Capture the cell that displays the provided text and extract its [X, Y] central coordinate. 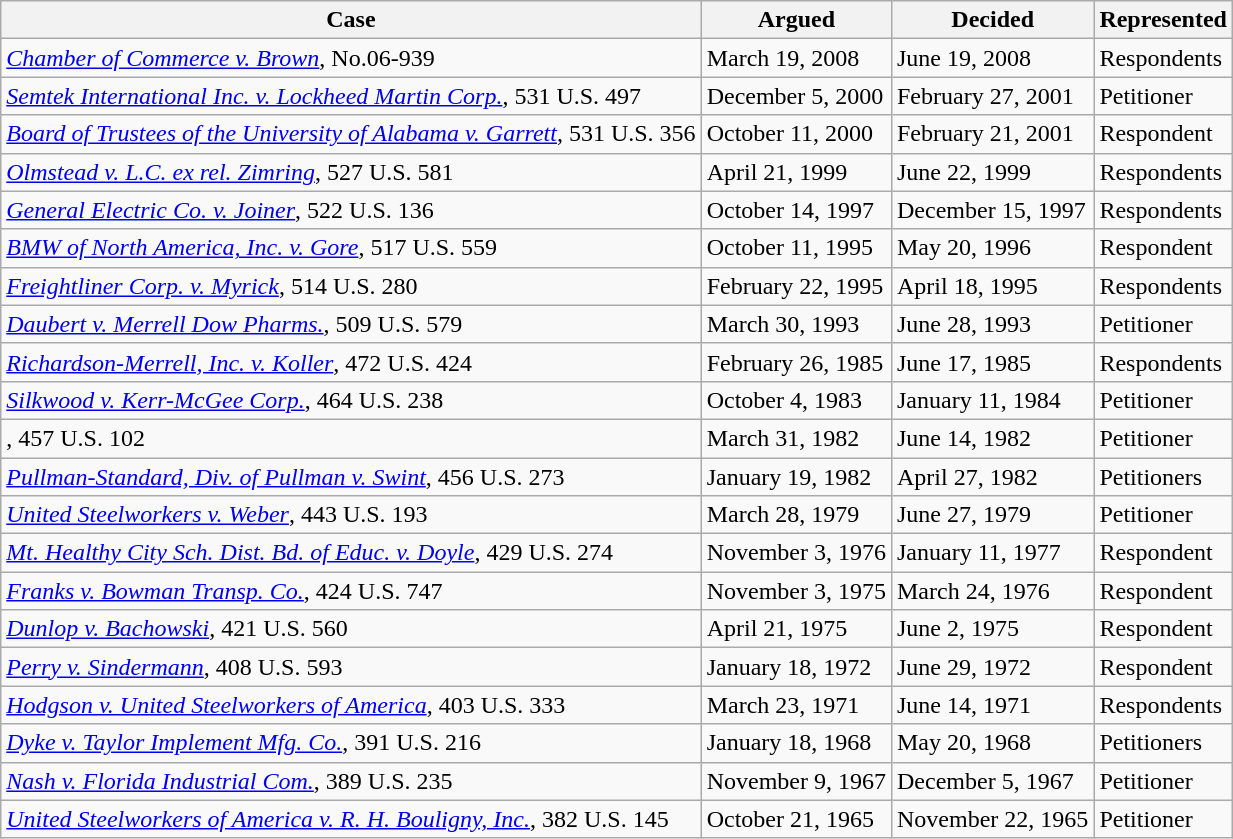
General Electric Co. v. Joiner, 522 U.S. 136 [351, 210]
Silkwood v. Kerr-McGee Corp., 464 U.S. 238 [351, 400]
February 27, 2001 [992, 96]
June 27, 1979 [992, 515]
January 11, 1977 [992, 553]
Nash v. Florida Industrial Com., 389 U.S. 235 [351, 781]
Semtek International Inc. v. Lockheed Martin Corp., 531 U.S. 497 [351, 96]
June 19, 2008 [992, 58]
January 11, 1984 [992, 400]
April 21, 1999 [796, 172]
BMW of North America, Inc. v. Gore, 517 U.S. 559 [351, 248]
June 2, 1975 [992, 629]
March 24, 1976 [992, 591]
Daubert v. Merrell Dow Pharms., 509 U.S. 579 [351, 324]
April 21, 1975 [796, 629]
Franks v. Bowman Transp. Co., 424 U.S. 747 [351, 591]
March 28, 1979 [796, 515]
Richardson-Merrell, Inc. v. Koller, 472 U.S. 424 [351, 362]
October 14, 1997 [796, 210]
April 18, 1995 [992, 286]
November 9, 1967 [796, 781]
June 17, 1985 [992, 362]
February 21, 2001 [992, 134]
January 19, 1982 [796, 477]
Decided [992, 20]
November 3, 1976 [796, 553]
October 11, 2000 [796, 134]
June 14, 1982 [992, 438]
Olmstead v. L.C. ex rel. Zimring, 527 U.S. 581 [351, 172]
May 20, 1968 [992, 743]
June 29, 1972 [992, 667]
October 4, 1983 [796, 400]
March 19, 2008 [796, 58]
Mt. Healthy City Sch. Dist. Bd. of Educ. v. Doyle, 429 U.S. 274 [351, 553]
November 22, 1965 [992, 819]
March 23, 1971 [796, 705]
December 5, 1967 [992, 781]
United Steelworkers v. Weber, 443 U.S. 193 [351, 515]
Dunlop v. Bachowski, 421 U.S. 560 [351, 629]
February 26, 1985 [796, 362]
Represented [1164, 20]
November 3, 1975 [796, 591]
United Steelworkers of America v. R. H. Bouligny, Inc., 382 U.S. 145 [351, 819]
February 22, 1995 [796, 286]
June 28, 1993 [992, 324]
Case [351, 20]
Hodgson v. United Steelworkers of America, 403 U.S. 333 [351, 705]
January 18, 1972 [796, 667]
Perry v. Sindermann, 408 U.S. 593 [351, 667]
January 18, 1968 [796, 743]
, 457 U.S. 102 [351, 438]
March 31, 1982 [796, 438]
March 30, 1993 [796, 324]
December 15, 1997 [992, 210]
October 11, 1995 [796, 248]
June 22, 1999 [992, 172]
Chamber of Commerce v. Brown, No.06-939 [351, 58]
Argued [796, 20]
Freightliner Corp. v. Myrick, 514 U.S. 280 [351, 286]
Pullman-Standard, Div. of Pullman v. Swint, 456 U.S. 273 [351, 477]
May 20, 1996 [992, 248]
December 5, 2000 [796, 96]
Dyke v. Taylor Implement Mfg. Co., 391 U.S. 216 [351, 743]
June 14, 1971 [992, 705]
April 27, 1982 [992, 477]
October 21, 1965 [796, 819]
Board of Trustees of the University of Alabama v. Garrett, 531 U.S. 356 [351, 134]
